Detect which cell encompasses the target text, then output its (x, y) center coordinate. 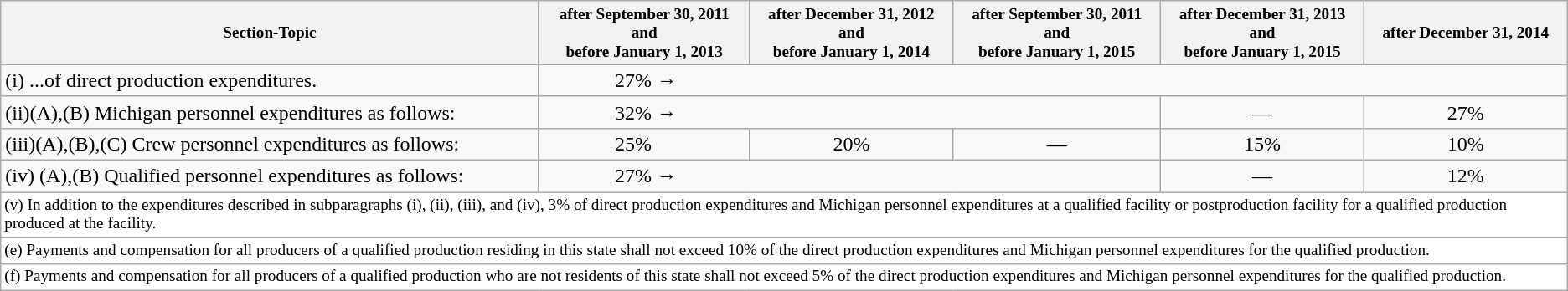
Section-Topic (270, 33)
after December 31, 2012 and before January 1, 2014 (851, 33)
10% (1466, 145)
(ii)(A),(B) Michigan personnel expenditures as follows: (270, 112)
after December 31, 2013 and before January 1, 2015 (1263, 33)
27% (1466, 112)
20% (851, 145)
25% (644, 145)
after September 30, 2011 and before January 1, 2013 (644, 33)
12% (1466, 176)
after September 30, 2011 and before January 1, 2015 (1057, 33)
32% → (849, 112)
(i) ...of direct production expenditures. (270, 80)
after December 31, 2014 (1466, 33)
(iv) (A),(B) Qualified personnel expenditures as follows: (270, 176)
15% (1263, 145)
(iii)(A),(B),(C) Crew personnel expenditures as follows: (270, 145)
